Determine the [X, Y] coordinate at the center of the cell enclosing the given text.  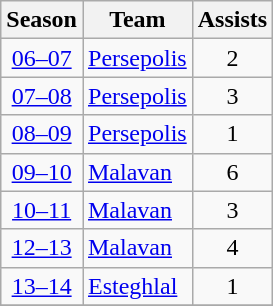
12–13 [42, 248]
Esteghlal [137, 286]
08–09 [42, 134]
6 [232, 172]
06–07 [42, 58]
07–08 [42, 96]
Team [137, 20]
2 [232, 58]
09–10 [42, 172]
Assists [232, 20]
Season [42, 20]
10–11 [42, 210]
13–14 [42, 286]
4 [232, 248]
